Output the (X, Y) coordinate of the center of the cell containing the given text.  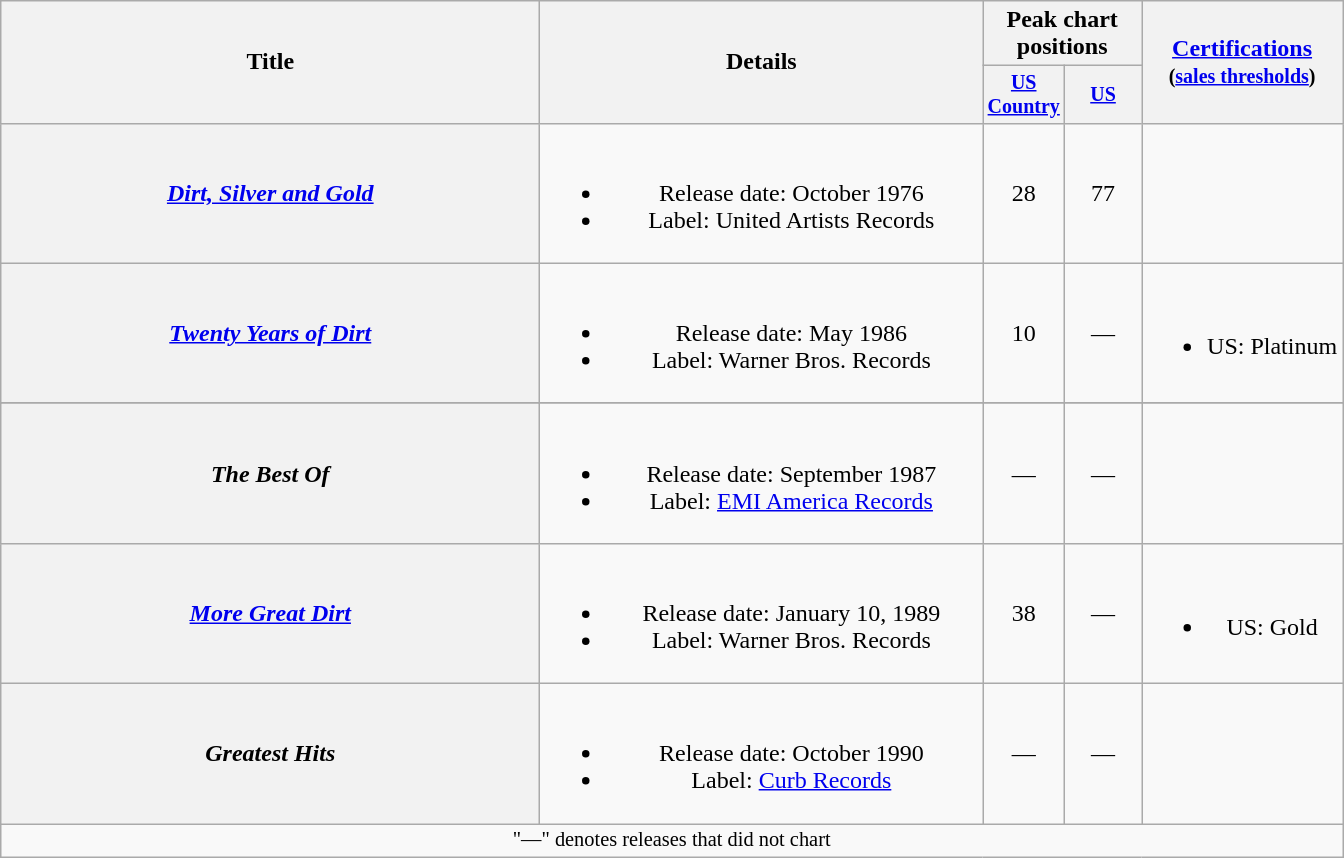
Release date: September 1987Label: EMI America Records (762, 473)
US (1104, 94)
US Country (1024, 94)
Greatest Hits (270, 754)
Release date: October 1990Label: Curb Records (762, 754)
US: Platinum (1242, 333)
Title (270, 62)
US: Gold (1242, 613)
38 (1024, 613)
Certifications(sales thresholds) (1242, 62)
More Great Dirt (270, 613)
Release date: January 10, 1989Label: Warner Bros. Records (762, 613)
Dirt, Silver and Gold (270, 193)
"—" denotes releases that did not chart (672, 841)
Details (762, 62)
Release date: May 1986Label: Warner Bros. Records (762, 333)
Twenty Years of Dirt (270, 333)
77 (1104, 193)
Peak chartpositions (1062, 34)
10 (1024, 333)
Release date: October 1976Label: United Artists Records (762, 193)
The Best Of (270, 473)
28 (1024, 193)
